Return the (X, Y) coordinate for the center point of the cell that contains the specified text.  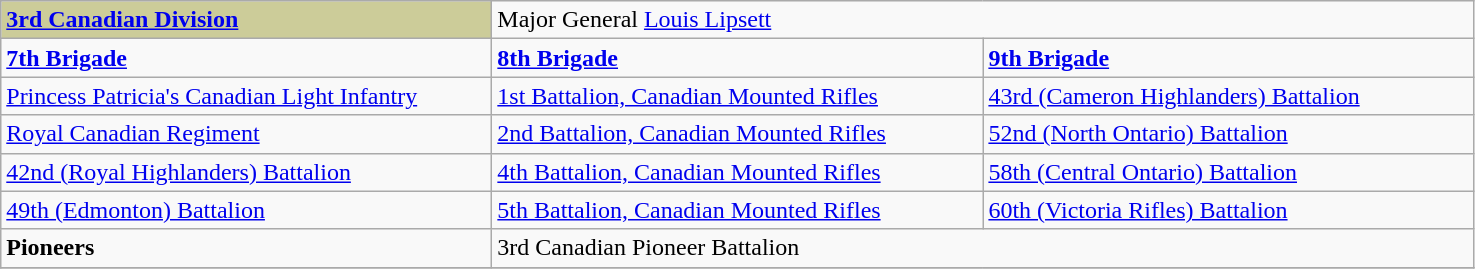
4th Battalion, Canadian Mounted Rifles (738, 172)
3rd Canadian Pioneer Battalion (983, 248)
8th Brigade (738, 58)
Pioneers (246, 248)
60th (Victoria Rifles) Battalion (1228, 210)
42nd (Royal Highlanders) Battalion (246, 172)
5th Battalion, Canadian Mounted Rifles (738, 210)
49th (Edmonton) Battalion (246, 210)
58th (Central Ontario) Battalion (1228, 172)
1st Battalion, Canadian Mounted Rifles (738, 96)
43rd (Cameron Highlanders) Battalion (1228, 96)
Major General Louis Lipsett (983, 20)
52nd (North Ontario) Battalion (1228, 134)
9th Brigade (1228, 58)
7th Brigade (246, 58)
3rd Canadian Division (246, 20)
Princess Patricia's Canadian Light Infantry (246, 96)
Royal Canadian Regiment (246, 134)
2nd Battalion, Canadian Mounted Rifles (738, 134)
